Determine the [x, y] coordinate at the center of the cell enclosing the given text.  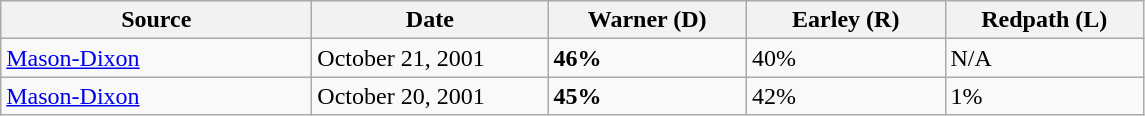
Earley (R) [846, 20]
Redpath (L) [1044, 20]
Warner (D) [648, 20]
42% [846, 96]
Source [156, 20]
46% [648, 58]
October 20, 2001 [430, 96]
1% [1044, 96]
October 21, 2001 [430, 58]
Date [430, 20]
N/A [1044, 58]
45% [648, 96]
40% [846, 58]
